Determine the [X, Y] coordinate at the center of the cell enclosing the given text.  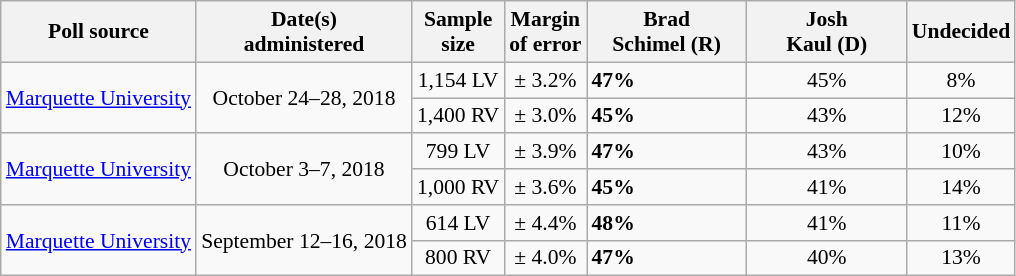
Poll source [98, 32]
September 12–16, 2018 [304, 240]
Marginof error [545, 32]
JoshKaul (D) [827, 32]
40% [827, 258]
1,000 RV [458, 187]
± 3.9% [545, 152]
BradSchimel (R) [666, 32]
800 RV [458, 258]
± 4.0% [545, 258]
614 LV [458, 223]
Date(s)administered [304, 32]
Undecided [961, 32]
± 4.4% [545, 223]
1,400 RV [458, 116]
14% [961, 187]
October 3–7, 2018 [304, 170]
± 3.6% [545, 187]
10% [961, 152]
Samplesize [458, 32]
1,154 LV [458, 80]
± 3.0% [545, 116]
13% [961, 258]
± 3.2% [545, 80]
October 24–28, 2018 [304, 98]
8% [961, 80]
12% [961, 116]
48% [666, 223]
799 LV [458, 152]
11% [961, 223]
